For the text-containing cell, return its midpoint in (X, Y) coordinate format. 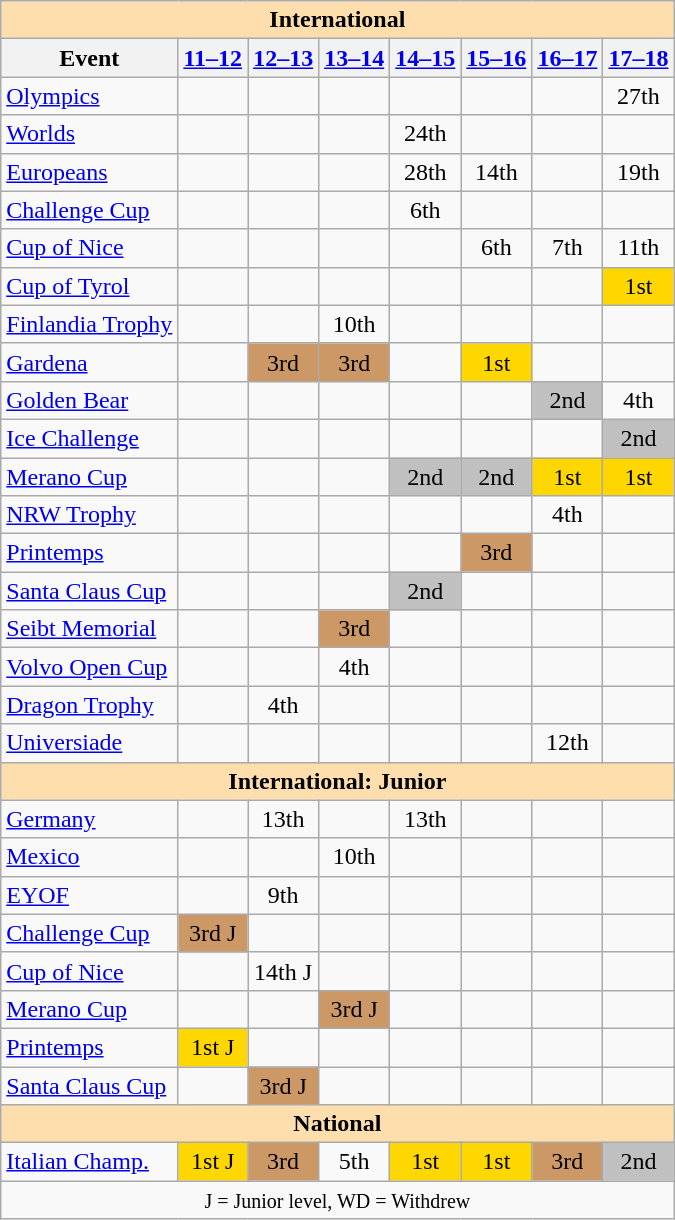
International: Junior (338, 781)
Universiade (90, 743)
Finlandia Trophy (90, 324)
11th (638, 248)
Golden Bear (90, 400)
Gardena (90, 362)
14–15 (426, 58)
Ice Challenge (90, 438)
7th (568, 248)
11–12 (213, 58)
19th (638, 172)
International (338, 20)
9th (284, 895)
12–13 (284, 58)
Olympics (90, 96)
NRW Trophy (90, 515)
Germany (90, 819)
12th (568, 743)
Mexico (90, 857)
EYOF (90, 895)
National (338, 1124)
14th (496, 172)
Europeans (90, 172)
J = Junior level, WD = Withdrew (338, 1200)
Worlds (90, 134)
Italian Champ. (90, 1162)
Seibt Memorial (90, 629)
Event (90, 58)
Dragon Trophy (90, 705)
14th J (284, 971)
15–16 (496, 58)
13–14 (354, 58)
24th (426, 134)
Cup of Tyrol (90, 286)
27th (638, 96)
17–18 (638, 58)
Volvo Open Cup (90, 667)
5th (354, 1162)
16–17 (568, 58)
28th (426, 172)
